For the text-containing cell, return its midpoint in [X, Y] coordinate format. 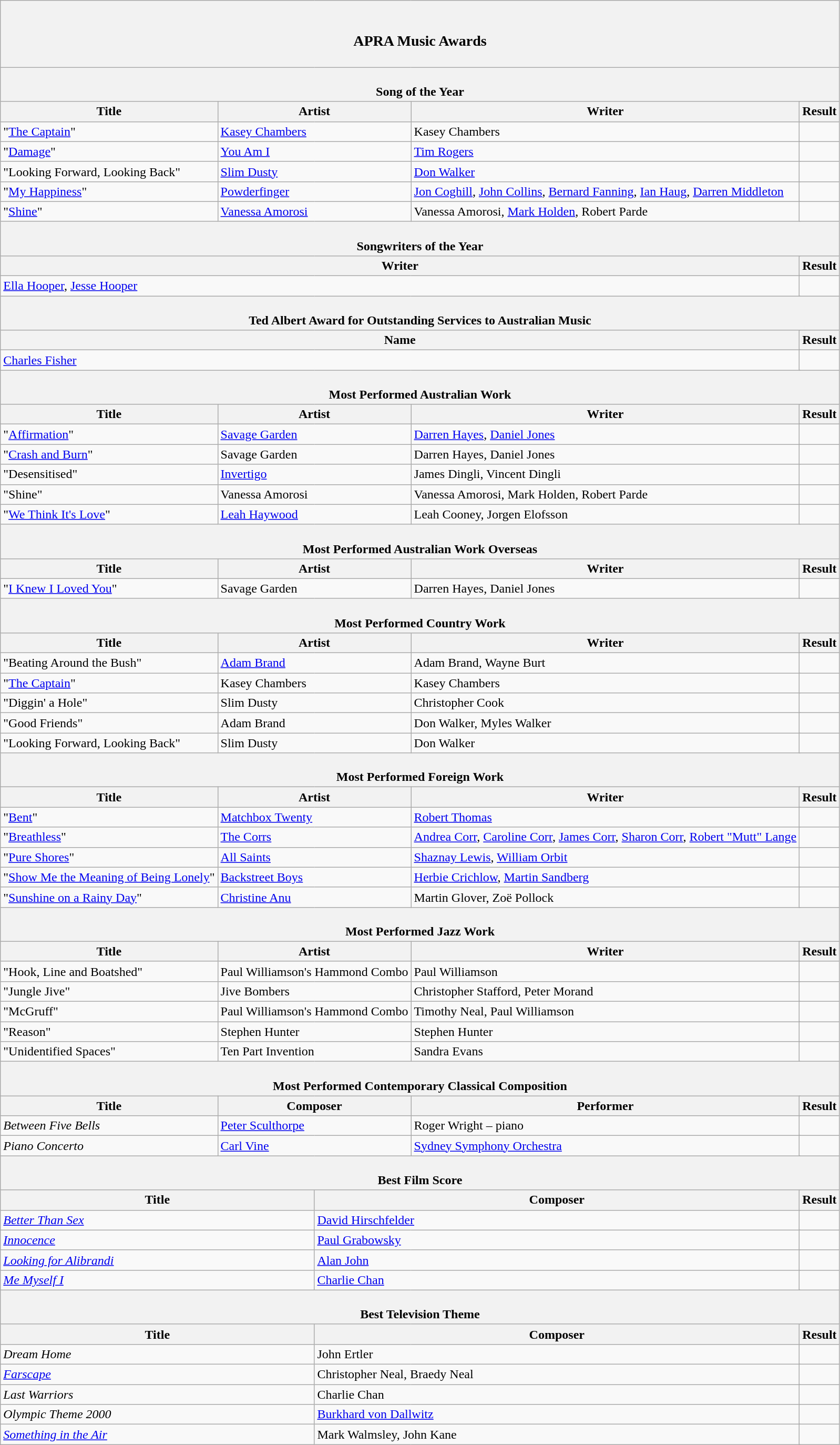
"Affirmation" [109, 434]
"Good Friends" [109, 723]
"Show Me the Meaning of Being Lonely" [109, 877]
Powderfinger [314, 191]
Peter Sculthorpe [314, 1126]
Most Performed Jazz Work [420, 924]
Adam Brand, Wayne Burt [606, 663]
"Pure Shores" [109, 857]
"Jungle Jive" [109, 991]
Most Performed Foreign Work [420, 770]
Leah Haywood [314, 514]
Most Performed Country Work [420, 615]
Sydney Symphony Orchestra [606, 1146]
Innocence [158, 1240]
Best Television Theme [420, 1307]
David Hirschfelder [557, 1220]
"Sunshine on a Rainy Day" [109, 897]
Matchbox Twenty [314, 817]
Roger Wright – piano [606, 1126]
You Am I [314, 151]
Farscape [158, 1375]
Ten Part Invention [314, 1052]
"We Think It's Love" [109, 514]
Paul Grabowsky [557, 1240]
Ted Albert Award for Outstanding Services to Australian Music [420, 313]
"My Happiness" [109, 191]
The Corrs [314, 837]
"Diggin' a Hole" [109, 703]
All Saints [314, 857]
Leah Cooney, Jorgen Elofsson [606, 514]
Martin Glover, Zoë Pollock [606, 897]
Olympic Theme 2000 [158, 1415]
"Damage" [109, 151]
Tim Rogers [606, 151]
Between Five Bells [109, 1126]
Charles Fisher [400, 360]
"Unidentified Spaces" [109, 1052]
Christopher Stafford, Peter Morand [606, 991]
Most Performed Australian Work [420, 387]
Last Warriors [158, 1395]
Something in the Air [158, 1434]
"Hook, Line and Boatshed" [109, 971]
Looking for Alibrandi [158, 1260]
Christopher Cook [606, 703]
Christine Anu [314, 897]
Andrea Corr, Caroline Corr, James Corr, Sharon Corr, Robert "Mutt" Lange [606, 837]
"McGruff" [109, 1012]
Carl Vine [314, 1146]
Piano Concerto [109, 1146]
"Beating Around the Bush" [109, 663]
James Dingli, Vincent Dingli [606, 474]
John Ertler [557, 1354]
Jive Bombers [314, 991]
Sandra Evans [606, 1052]
Name [400, 340]
Burkhard von Dallwitz [557, 1415]
Invertigo [314, 474]
Song of the Year [420, 84]
Robert Thomas [606, 817]
Shaznay Lewis, William Orbit [606, 857]
Songwriters of the Year [420, 239]
Christopher Neal, Braedy Neal [557, 1375]
Backstreet Boys [314, 877]
Alan John [557, 1260]
Mark Walmsley, John Kane [557, 1434]
"Crash and Burn" [109, 454]
Best Film Score [420, 1173]
Herbie Crichlow, Martin Sandberg [606, 877]
APRA Music Awards [420, 34]
"Bent" [109, 817]
Dream Home [158, 1354]
Don Walker, Myles Walker [606, 723]
Ella Hooper, Jesse Hooper [400, 286]
Me Myself I [158, 1280]
Timothy Neal, Paul Williamson [606, 1012]
"Reason" [109, 1032]
Paul Williamson [606, 971]
Jon Coghill, John Collins, Bernard Fanning, Ian Haug, Darren Middleton [606, 191]
"Breathless" [109, 837]
Performer [606, 1106]
Most Performed Australian Work Overseas [420, 542]
"I Knew I Loved You" [109, 588]
Most Performed Contemporary Classical Composition [420, 1079]
"Desensitised" [109, 474]
Better Than Sex [158, 1220]
